Provide the [X, Y] coordinate of the cell's center where the given text is located.  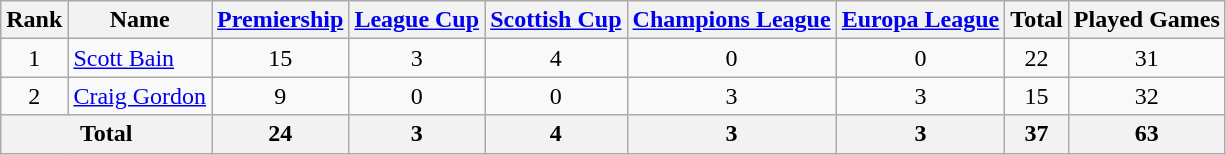
63 [1146, 134]
2 [34, 96]
24 [280, 134]
22 [1037, 58]
1 [34, 58]
Scottish Cup [556, 20]
32 [1146, 96]
Name [140, 20]
Premiership [280, 20]
Scott Bain [140, 58]
League Cup [417, 20]
37 [1037, 134]
Rank [34, 20]
Played Games [1146, 20]
31 [1146, 58]
Craig Gordon [140, 96]
Europa League [920, 20]
9 [280, 96]
Champions League [732, 20]
